Search for the cell housing the specified text and yield its (x, y) center coordinate. 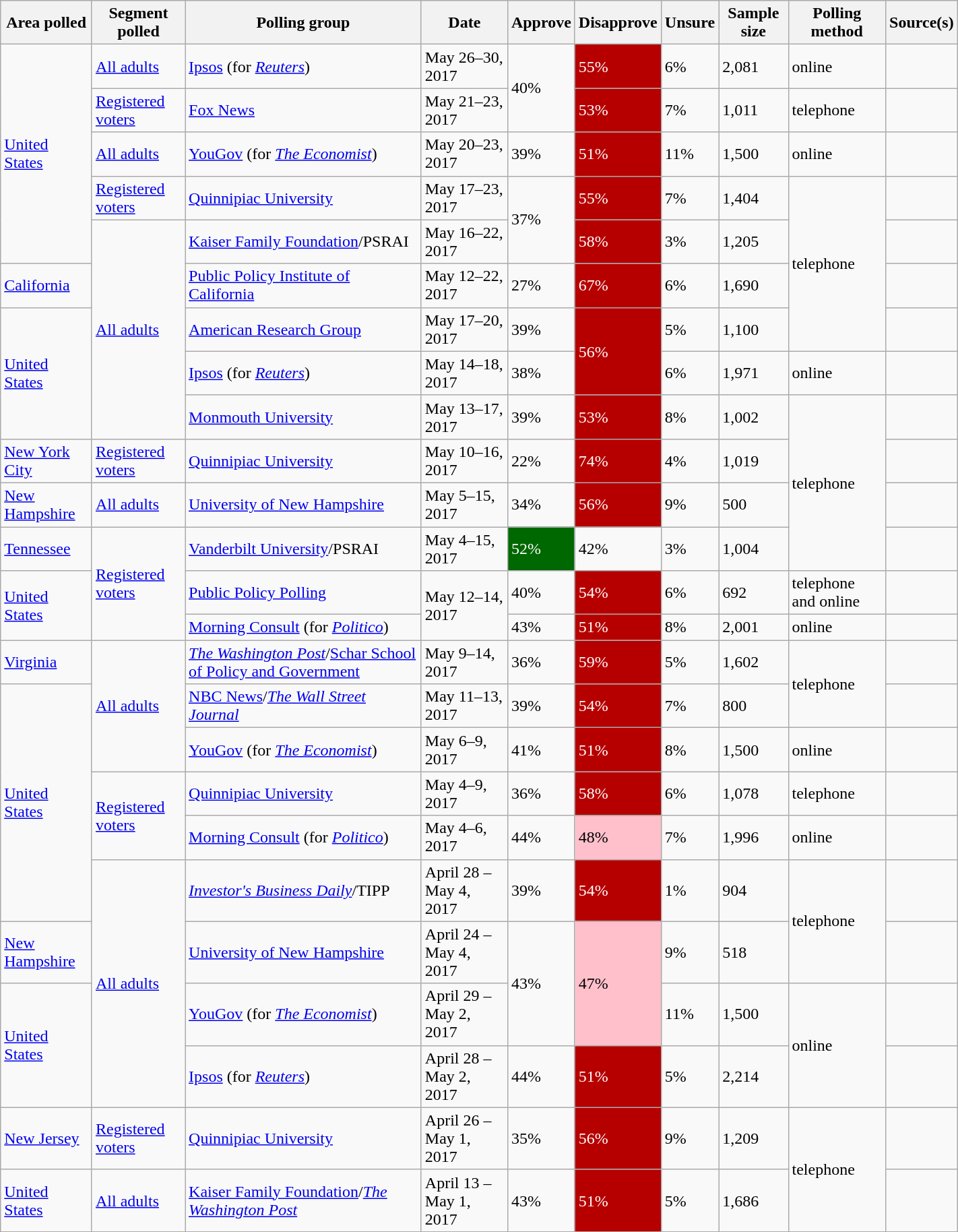
1,996 (753, 837)
Approve (541, 23)
47% (618, 983)
42% (618, 549)
Public Policy Institute of California (303, 286)
Source(s) (922, 23)
1,004 (753, 549)
2,001 (753, 627)
59% (618, 662)
April 24 – May 4, 2017 (464, 952)
4% (690, 461)
May 13–17, 2017 (464, 417)
Public Policy Polling (303, 593)
Sample size (753, 23)
May 21–23, 2017 (464, 111)
800 (753, 706)
telephone and online (837, 593)
May 17–20, 2017 (464, 329)
1,404 (753, 198)
Tennessee (46, 549)
May 5–15, 2017 (464, 504)
1,690 (753, 286)
1,686 (753, 1200)
1,011 (753, 111)
22% (541, 461)
May 14–18, 2017 (464, 373)
1% (690, 890)
Date (464, 23)
May 4–6, 2017 (464, 837)
Investor's Business Daily/TIPP (303, 890)
Polling method (837, 23)
518 (753, 952)
April 28 – May 4, 2017 (464, 890)
52% (541, 549)
April 29 – May 2, 2017 (464, 1014)
Kaiser Family Foundation/PSRAI (303, 241)
1,971 (753, 373)
Fox News (303, 111)
May 9–14, 2017 (464, 662)
The Washington Post/Schar School of Policy and Government (303, 662)
904 (753, 890)
35% (541, 1138)
California (46, 286)
67% (618, 286)
Virginia (46, 662)
Area polled (46, 23)
Disapprove (618, 23)
1,002 (753, 417)
1,602 (753, 662)
1,019 (753, 461)
Unsure (690, 23)
NBC News/The Wall Street Journal (303, 706)
May 17–23, 2017 (464, 198)
New Jersey (46, 1138)
500 (753, 504)
American Research Group (303, 329)
May 4–9, 2017 (464, 794)
April 28 – May 2, 2017 (464, 1076)
Segment polled (138, 23)
May 12–14, 2017 (464, 605)
April 13 – May 1, 2017 (464, 1200)
May 26–30, 2017 (464, 66)
41% (541, 749)
April 26 – May 1, 2017 (464, 1138)
74% (618, 461)
692 (753, 593)
1,078 (753, 794)
May 16–22, 2017 (464, 241)
May 10–16, 2017 (464, 461)
Monmouth University (303, 417)
48% (618, 837)
Kaiser Family Foundation/The Washington Post (303, 1200)
Vanderbilt University/PSRAI (303, 549)
1,100 (753, 329)
May 12–22, 2017 (464, 286)
May 20–23, 2017 (464, 154)
2,214 (753, 1076)
New York City (46, 461)
27% (541, 286)
May 11–13, 2017 (464, 706)
1,205 (753, 241)
1,209 (753, 1138)
38% (541, 373)
34% (541, 504)
Polling group (303, 23)
2,081 (753, 66)
May 6–9, 2017 (464, 749)
37% (541, 220)
May 4–15, 2017 (464, 549)
